Identify which cell holds the provided text, then report its [x, y] central coordinate. 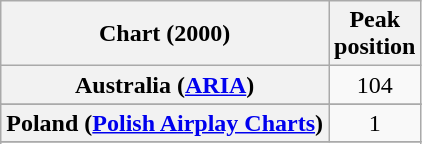
Poland (Polish Airplay Charts) [165, 123]
Australia (ARIA) [165, 85]
1 [375, 123]
Peakposition [375, 34]
104 [375, 85]
Chart (2000) [165, 34]
